Pinpoint the cell where the given text exists, returning its [X, Y] midpoint coordinate. 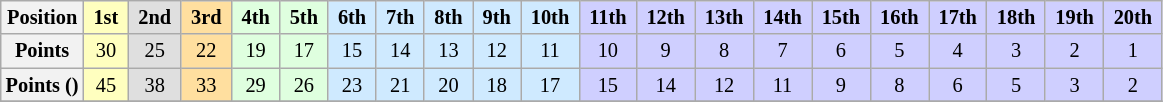
Points () [42, 85]
23 [352, 85]
8th [448, 17]
17th [957, 17]
7 [782, 51]
30 [106, 51]
Position [42, 17]
3rd [206, 17]
12th [665, 17]
2nd [154, 17]
26 [304, 85]
6th [352, 17]
11th [608, 17]
1st [106, 17]
14th [782, 17]
4 [957, 51]
29 [256, 85]
7th [400, 17]
45 [106, 85]
18th [1016, 17]
4th [256, 17]
9th [497, 17]
13th [724, 17]
5th [304, 17]
33 [206, 85]
25 [154, 51]
22 [206, 51]
21 [400, 85]
Points [42, 51]
10 [608, 51]
1 [1133, 51]
18 [497, 85]
15th [841, 17]
38 [154, 85]
19 [256, 51]
16th [899, 17]
20 [448, 85]
19th [1074, 17]
10th [550, 17]
13 [448, 51]
20th [1133, 17]
